Output the [X, Y] coordinate of the center of the cell containing the given text.  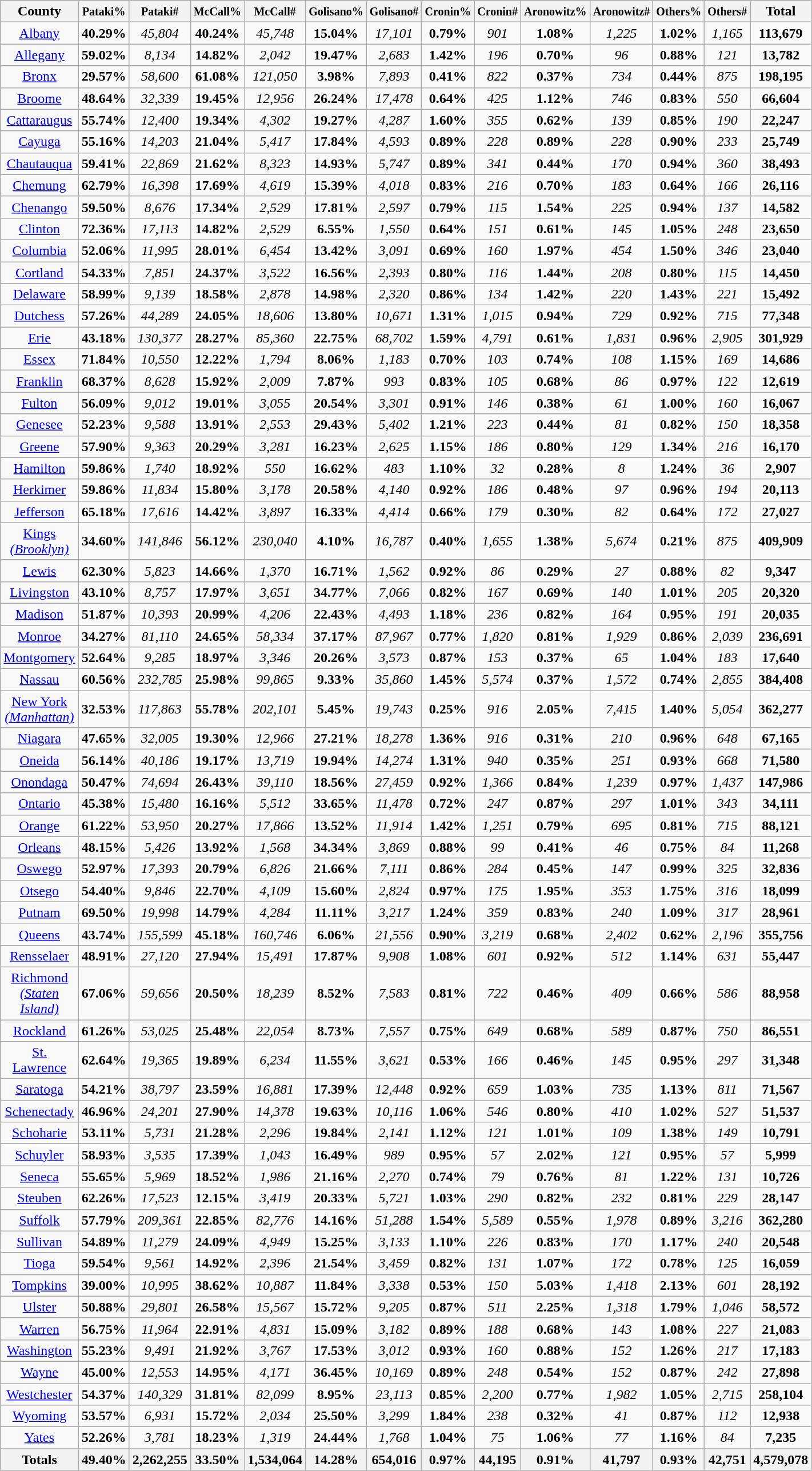
88,121 [781, 826]
4.10% [336, 541]
26.24% [336, 98]
50.47% [104, 782]
1,015 [498, 316]
Steuben [39, 1198]
425 [498, 98]
226 [498, 1242]
County [39, 11]
9,363 [160, 447]
17,616 [160, 512]
21.92% [217, 1350]
54.33% [104, 273]
21.62% [217, 164]
105 [498, 381]
65 [622, 658]
19.01% [217, 403]
19.84% [336, 1133]
22,247 [781, 120]
811 [727, 1090]
Greene [39, 447]
9,491 [160, 1350]
316 [727, 891]
362,280 [781, 1220]
153 [498, 658]
4,140 [394, 490]
49.40% [104, 1460]
341 [498, 164]
14,203 [160, 142]
9,205 [394, 1307]
8.95% [336, 1394]
546 [498, 1111]
Totals [39, 1460]
59.02% [104, 55]
Pataki% [104, 11]
1,534,064 [275, 1460]
20.27% [217, 826]
18.56% [336, 782]
1,986 [275, 1177]
3,216 [727, 1220]
19.94% [336, 760]
18,099 [781, 891]
141,846 [160, 541]
24.37% [217, 273]
0.99% [679, 869]
155,599 [160, 934]
43.18% [104, 338]
71,567 [781, 1090]
Franklin [39, 381]
2.13% [679, 1285]
4,018 [394, 185]
2,625 [394, 447]
27.21% [336, 739]
1.95% [555, 891]
58.93% [104, 1155]
24.09% [217, 1242]
59.54% [104, 1263]
Erie [39, 338]
190 [727, 120]
0.40% [448, 541]
12,553 [160, 1372]
Saratoga [39, 1090]
Fulton [39, 403]
62.64% [104, 1060]
2.05% [555, 709]
746 [622, 98]
52.97% [104, 869]
2,855 [727, 680]
2,715 [727, 1394]
0.45% [555, 869]
60.56% [104, 680]
Broome [39, 98]
17.84% [336, 142]
59,656 [160, 993]
Schuyler [39, 1155]
Ontario [39, 804]
18,278 [394, 739]
55.65% [104, 1177]
164 [622, 614]
43.10% [104, 592]
3,012 [394, 1350]
25.98% [217, 680]
221 [727, 294]
11.84% [336, 1285]
3,217 [394, 912]
511 [498, 1307]
1,562 [394, 571]
3,651 [275, 592]
3,338 [394, 1285]
3,522 [275, 273]
Jefferson [39, 512]
139 [622, 120]
25.50% [336, 1416]
Golisano% [336, 11]
4,619 [275, 185]
Clinton [39, 229]
822 [498, 77]
41,797 [622, 1460]
1,978 [622, 1220]
229 [727, 1198]
191 [727, 614]
Bronx [39, 77]
0.48% [555, 490]
19.47% [336, 55]
17.69% [217, 185]
2,320 [394, 294]
Niagara [39, 739]
9,285 [160, 658]
1.22% [679, 1177]
14.79% [217, 912]
2,396 [275, 1263]
654,016 [394, 1460]
7,893 [394, 77]
3,535 [160, 1155]
1.07% [555, 1263]
20,320 [781, 592]
2,393 [394, 273]
48.15% [104, 847]
8.52% [336, 993]
210 [622, 739]
54.40% [104, 891]
77,348 [781, 316]
15,480 [160, 804]
45.00% [104, 1372]
1.26% [679, 1350]
225 [622, 207]
4,284 [275, 912]
45,804 [160, 33]
2,597 [394, 207]
19.89% [217, 1060]
32 [498, 468]
109 [622, 1133]
355,756 [781, 934]
26.58% [217, 1307]
143 [622, 1329]
0.38% [555, 403]
205 [727, 592]
3,178 [275, 490]
4,493 [394, 614]
46.96% [104, 1111]
113,679 [781, 33]
151 [498, 229]
55.16% [104, 142]
1,820 [498, 636]
2,683 [394, 55]
18.97% [217, 658]
14.98% [336, 294]
21.04% [217, 142]
5,426 [160, 847]
1.75% [679, 891]
Schoharie [39, 1133]
Cronin# [498, 11]
1,225 [622, 33]
97 [622, 490]
15,567 [275, 1307]
232,785 [160, 680]
9,588 [160, 425]
24.05% [217, 316]
51,537 [781, 1111]
4,593 [394, 142]
0.54% [555, 1372]
512 [622, 956]
1,572 [622, 680]
21,083 [781, 1329]
5,589 [498, 1220]
4,302 [275, 120]
Ulster [39, 1307]
8,757 [160, 592]
0.30% [555, 512]
483 [394, 468]
Oswego [39, 869]
Delaware [39, 294]
940 [498, 760]
0.28% [555, 468]
45.38% [104, 804]
7.87% [336, 381]
16,787 [394, 541]
71,580 [781, 760]
7,235 [781, 1438]
7,066 [394, 592]
56.09% [104, 403]
648 [727, 739]
Orleans [39, 847]
121,050 [275, 77]
238 [498, 1416]
0.21% [679, 541]
1,437 [727, 782]
7,583 [394, 993]
58,572 [781, 1307]
19,743 [394, 709]
Sullivan [39, 1242]
3,299 [394, 1416]
3,281 [275, 447]
15.92% [217, 381]
2,296 [275, 1133]
5,999 [781, 1155]
18.23% [217, 1438]
6.55% [336, 229]
122 [727, 381]
Aronowitz# [622, 11]
2.02% [555, 1155]
236,691 [781, 636]
0.72% [448, 804]
16,170 [781, 447]
0.35% [555, 760]
Orange [39, 826]
6,826 [275, 869]
55.74% [104, 120]
18,239 [275, 993]
Richmond (Staten Island) [39, 993]
16.62% [336, 468]
16.33% [336, 512]
1.00% [679, 403]
11,995 [160, 250]
1.18% [448, 614]
McCall% [217, 11]
589 [622, 1031]
28.01% [217, 250]
Others# [727, 11]
22.70% [217, 891]
527 [727, 1111]
Pataki# [160, 11]
735 [622, 1090]
15.25% [336, 1242]
14.28% [336, 1460]
7,111 [394, 869]
17,523 [160, 1198]
1.79% [679, 1307]
71.84% [104, 360]
3,573 [394, 658]
130,377 [160, 338]
24.44% [336, 1438]
223 [498, 425]
108 [622, 360]
45.18% [217, 934]
10,791 [781, 1133]
11.55% [336, 1060]
3.98% [336, 77]
52.06% [104, 250]
103 [498, 360]
Seneca [39, 1177]
2,039 [727, 636]
26.43% [217, 782]
2,262,255 [160, 1460]
14,450 [781, 273]
9,012 [160, 403]
17,101 [394, 33]
46 [622, 847]
53,950 [160, 826]
8,628 [160, 381]
58,334 [275, 636]
14.92% [217, 1263]
146 [498, 403]
258,104 [781, 1394]
58.99% [104, 294]
112 [727, 1416]
Herkimer [39, 490]
695 [622, 826]
160,746 [275, 934]
3,301 [394, 403]
1,183 [394, 360]
117,863 [160, 709]
1,831 [622, 338]
13,719 [275, 760]
Rockland [39, 1031]
1.09% [679, 912]
17.97% [217, 592]
140 [622, 592]
10,887 [275, 1285]
16,398 [160, 185]
Oneida [39, 760]
2,824 [394, 891]
2,402 [622, 934]
1,318 [622, 1307]
99,865 [275, 680]
16,059 [781, 1263]
17,113 [160, 229]
13.91% [217, 425]
58,600 [160, 77]
17.34% [217, 207]
19,998 [160, 912]
5.45% [336, 709]
729 [622, 316]
14.66% [217, 571]
62.30% [104, 571]
3,346 [275, 658]
12.15% [217, 1198]
21.16% [336, 1177]
Wayne [39, 1372]
28,147 [781, 1198]
3,419 [275, 1198]
1,043 [275, 1155]
2.25% [555, 1307]
Chautauqua [39, 164]
Golisano# [394, 11]
Otsego [39, 891]
5,417 [275, 142]
29,801 [160, 1307]
77 [622, 1438]
81,110 [160, 636]
20,113 [781, 490]
722 [498, 993]
4,949 [275, 1242]
5,721 [394, 1198]
2,878 [275, 294]
750 [727, 1031]
Lewis [39, 571]
134 [498, 294]
67.06% [104, 993]
51,288 [394, 1220]
29.57% [104, 77]
208 [622, 273]
10,169 [394, 1372]
13.92% [217, 847]
1,655 [498, 541]
47.65% [104, 739]
66,604 [781, 98]
4,791 [498, 338]
14,378 [275, 1111]
16.23% [336, 447]
2,270 [394, 1177]
Washington [39, 1350]
38,493 [781, 164]
20.58% [336, 490]
209,361 [160, 1220]
Warren [39, 1329]
11,914 [394, 826]
11,268 [781, 847]
301,929 [781, 338]
11,834 [160, 490]
56.14% [104, 760]
18.52% [217, 1177]
247 [498, 804]
56.12% [217, 541]
2,905 [727, 338]
2,034 [275, 1416]
1,794 [275, 360]
137 [727, 207]
353 [622, 891]
10,726 [781, 1177]
26,116 [781, 185]
236 [498, 614]
68.37% [104, 381]
1.60% [448, 120]
Montgomery [39, 658]
12,956 [275, 98]
10,671 [394, 316]
24.65% [217, 636]
39,110 [275, 782]
Albany [39, 33]
16.49% [336, 1155]
8 [622, 468]
32,339 [160, 98]
34.34% [336, 847]
43.74% [104, 934]
52.64% [104, 658]
3,459 [394, 1263]
10,995 [160, 1285]
38,797 [160, 1090]
290 [498, 1198]
5,747 [394, 164]
69.50% [104, 912]
11,478 [394, 804]
21.28% [217, 1133]
14.42% [217, 512]
Chemung [39, 185]
1.59% [448, 338]
Cattaraugus [39, 120]
5,054 [727, 709]
1.44% [555, 273]
New York (Manhattan) [39, 709]
3,621 [394, 1060]
25,749 [781, 142]
8,134 [160, 55]
Putnam [39, 912]
Kings (Brooklyn) [39, 541]
12,966 [275, 739]
13,782 [781, 55]
6,454 [275, 250]
34.60% [104, 541]
147 [622, 869]
125 [727, 1263]
22.85% [217, 1220]
668 [727, 760]
149 [727, 1133]
28.27% [217, 338]
1.36% [448, 739]
12.22% [217, 360]
68,702 [394, 338]
29.43% [336, 425]
129 [622, 447]
61.08% [217, 77]
40,186 [160, 760]
35,860 [394, 680]
359 [498, 912]
116 [498, 273]
15,491 [275, 956]
1.43% [679, 294]
33.65% [336, 804]
1.97% [555, 250]
317 [727, 912]
17,478 [394, 98]
15,492 [781, 294]
Genesee [39, 425]
20.54% [336, 403]
17,640 [781, 658]
12,448 [394, 1090]
38.62% [217, 1285]
40.24% [217, 33]
649 [498, 1031]
20,035 [781, 614]
167 [498, 592]
32,836 [781, 869]
15.60% [336, 891]
19.63% [336, 1111]
220 [622, 294]
16.16% [217, 804]
3,219 [498, 934]
3,781 [160, 1438]
4,414 [394, 512]
7,415 [622, 709]
19.45% [217, 98]
55,447 [781, 956]
8,676 [160, 207]
Chenango [39, 207]
55.78% [217, 709]
Westchester [39, 1394]
21.66% [336, 869]
20.79% [217, 869]
36 [727, 468]
Others% [679, 11]
18.92% [217, 468]
1,319 [275, 1438]
Hamilton [39, 468]
18.58% [217, 294]
74,694 [160, 782]
72.36% [104, 229]
17,866 [275, 826]
Schenectady [39, 1111]
27,459 [394, 782]
2,196 [727, 934]
6,931 [160, 1416]
22,054 [275, 1031]
Suffolk [39, 1220]
0.78% [679, 1263]
0.84% [555, 782]
Dutchess [39, 316]
79 [498, 1177]
1,251 [498, 826]
19.30% [217, 739]
15.39% [336, 185]
Wyoming [39, 1416]
Cayuga [39, 142]
196 [498, 55]
20.33% [336, 1198]
Essex [39, 360]
62.79% [104, 185]
37.17% [336, 636]
10,116 [394, 1111]
4,206 [275, 614]
230,040 [275, 541]
1,568 [275, 847]
62.26% [104, 1198]
39.00% [104, 1285]
19,365 [160, 1060]
16,881 [275, 1090]
4,287 [394, 120]
20.26% [336, 658]
5,823 [160, 571]
7,851 [160, 273]
0.32% [555, 1416]
2,907 [781, 468]
12,400 [160, 120]
140,329 [160, 1394]
Aronowitz% [555, 11]
5,731 [160, 1133]
55.23% [104, 1350]
14,274 [394, 760]
17.87% [336, 956]
4,831 [275, 1329]
15.80% [217, 490]
1,929 [622, 636]
22.43% [336, 614]
2,009 [275, 381]
1,418 [622, 1285]
40.29% [104, 33]
147,986 [781, 782]
360 [727, 164]
22,869 [160, 164]
1,165 [727, 33]
5.03% [555, 1285]
1,239 [622, 782]
355 [498, 120]
1,550 [394, 229]
9,561 [160, 1263]
54.89% [104, 1242]
14.95% [217, 1372]
232 [622, 1198]
Cortland [39, 273]
1.14% [679, 956]
56.75% [104, 1329]
454 [622, 250]
McCall# [275, 11]
901 [498, 33]
4,109 [275, 891]
3,182 [394, 1329]
1.13% [679, 1090]
21.54% [336, 1263]
25.48% [217, 1031]
9,347 [781, 571]
993 [394, 381]
1.17% [679, 1242]
233 [727, 142]
27.94% [217, 956]
242 [727, 1372]
11,279 [160, 1242]
16.71% [336, 571]
82,776 [275, 1220]
Monroe [39, 636]
22.75% [336, 338]
Queens [39, 934]
54.37% [104, 1394]
54.21% [104, 1090]
45,748 [275, 33]
18,606 [275, 316]
734 [622, 77]
325 [727, 869]
28,192 [781, 1285]
4,171 [275, 1372]
17.81% [336, 207]
17,183 [781, 1350]
44,289 [160, 316]
10,550 [160, 360]
21,556 [394, 934]
Cronin% [448, 11]
17,393 [160, 869]
18,358 [781, 425]
24,201 [160, 1111]
42,751 [727, 1460]
175 [498, 891]
1.16% [679, 1438]
28,961 [781, 912]
Columbia [39, 250]
5,574 [498, 680]
15.04% [336, 33]
202,101 [275, 709]
409 [622, 993]
9,139 [160, 294]
23,040 [781, 250]
1,370 [275, 571]
14.93% [336, 164]
Nassau [39, 680]
1.84% [448, 1416]
27,898 [781, 1372]
631 [727, 956]
1,740 [160, 468]
53,025 [160, 1031]
1.40% [679, 709]
188 [498, 1329]
3,133 [394, 1242]
14,686 [781, 360]
0.29% [555, 571]
17.53% [336, 1350]
1,768 [394, 1438]
57.90% [104, 447]
8,323 [275, 164]
53.57% [104, 1416]
86,551 [781, 1031]
9,908 [394, 956]
198,195 [781, 77]
12,619 [781, 381]
14.16% [336, 1220]
48.91% [104, 956]
5,969 [160, 1177]
5,674 [622, 541]
23.59% [217, 1090]
Tioga [39, 1263]
36.45% [336, 1372]
3,869 [394, 847]
87,967 [394, 636]
34,111 [781, 804]
St. Lawrence [39, 1060]
41 [622, 1416]
6.06% [336, 934]
34.27% [104, 636]
19.34% [217, 120]
343 [727, 804]
50.88% [104, 1307]
7,557 [394, 1031]
27,027 [781, 512]
3,897 [275, 512]
2,141 [394, 1133]
2,042 [275, 55]
Onondaga [39, 782]
23,650 [781, 229]
23,113 [394, 1394]
194 [727, 490]
52.23% [104, 425]
33.50% [217, 1460]
5,512 [275, 804]
8.73% [336, 1031]
1.50% [679, 250]
65.18% [104, 512]
10,393 [160, 614]
51.87% [104, 614]
11,964 [160, 1329]
27 [622, 571]
346 [727, 250]
20,548 [781, 1242]
53.11% [104, 1133]
22.91% [217, 1329]
16.56% [336, 273]
659 [498, 1090]
Livingston [39, 592]
586 [727, 993]
61 [622, 403]
5,402 [394, 425]
3,767 [275, 1350]
14,582 [781, 207]
0.25% [448, 709]
3,055 [275, 403]
217 [727, 1350]
31,348 [781, 1060]
Madison [39, 614]
989 [394, 1155]
88,958 [781, 993]
44,195 [498, 1460]
4,579,078 [781, 1460]
2,553 [275, 425]
284 [498, 869]
19.27% [336, 120]
48.64% [104, 98]
Allegany [39, 55]
52.26% [104, 1438]
20.29% [217, 447]
362,277 [781, 709]
59.41% [104, 164]
13.42% [336, 250]
6,234 [275, 1060]
0.31% [555, 739]
13.80% [336, 316]
20.99% [217, 614]
2,200 [498, 1394]
384,408 [781, 680]
27.90% [217, 1111]
31.81% [217, 1394]
13.52% [336, 826]
19.17% [217, 760]
57.79% [104, 1220]
251 [622, 760]
20.50% [217, 993]
32,005 [160, 739]
1,046 [727, 1307]
Total [781, 11]
34.77% [336, 592]
99 [498, 847]
1,366 [498, 782]
96 [622, 55]
Tompkins [39, 1285]
15.09% [336, 1329]
410 [622, 1111]
169 [727, 360]
57.26% [104, 316]
1,982 [622, 1394]
61.26% [104, 1031]
1.45% [448, 680]
0.55% [555, 1220]
27,120 [160, 956]
Rensselaer [39, 956]
1.34% [679, 447]
9.33% [336, 680]
11.11% [336, 912]
1.21% [448, 425]
82,099 [275, 1394]
9,846 [160, 891]
16,067 [781, 403]
179 [498, 512]
409,909 [781, 541]
Yates [39, 1438]
67,165 [781, 739]
75 [498, 1438]
59.50% [104, 207]
61.22% [104, 826]
227 [727, 1329]
85,360 [275, 338]
32.53% [104, 709]
3,091 [394, 250]
12,938 [781, 1416]
8.06% [336, 360]
0.76% [555, 1177]
